For the text-containing cell, return its midpoint in [X, Y] coordinate format. 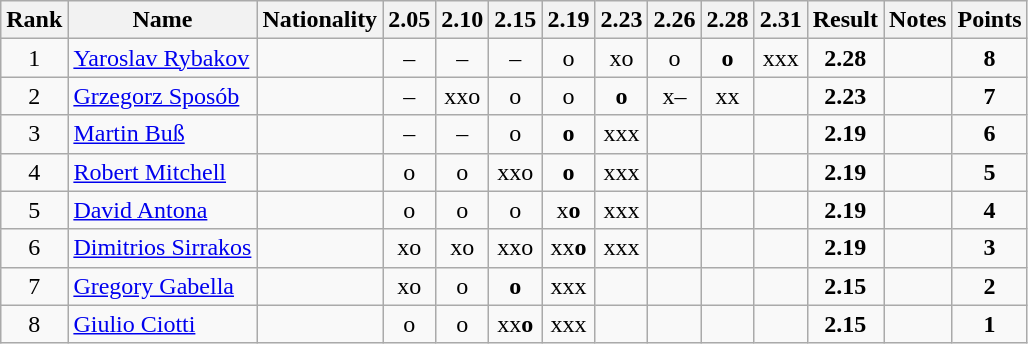
2.31 [780, 20]
Notes [918, 20]
Grzegorz Sposób [162, 96]
David Antona [162, 210]
Rank [34, 20]
Points [990, 20]
Giulio Ciotti [162, 324]
2.26 [674, 20]
xx [728, 96]
Dimitrios Sirrakos [162, 248]
Name [162, 20]
Result [845, 20]
2.10 [462, 20]
Robert Mitchell [162, 172]
Yaroslav Rybakov [162, 58]
2.05 [410, 20]
x– [674, 96]
Nationality [320, 20]
Gregory Gabella [162, 286]
Martin Buß [162, 134]
